Search for the cell housing the specified text and yield its [X, Y] center coordinate. 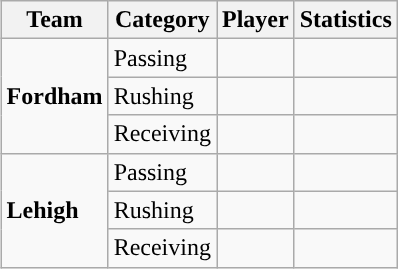
Team [54, 20]
Statistics [346, 20]
Category [162, 20]
Fordham [54, 96]
Lehigh [54, 210]
Player [255, 20]
